Return the [x, y] coordinate for the center point of the cell that contains the specified text.  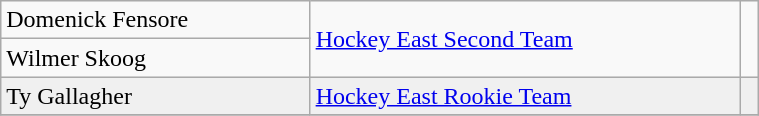
Wilmer Skoog [156, 58]
Ty Gallagher [156, 96]
Domenick Fensore [156, 20]
Hockey East Second Team [525, 39]
Hockey East Rookie Team [525, 96]
